Scan for the cell matching the given text and deliver its [x, y] coordinate at center. 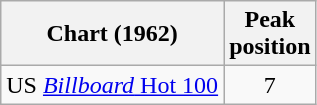
7 [270, 85]
Peakposition [270, 34]
Chart (1962) [112, 34]
US Billboard Hot 100 [112, 85]
